Locate the cell with the specified text and output its (x, y) center coordinate. 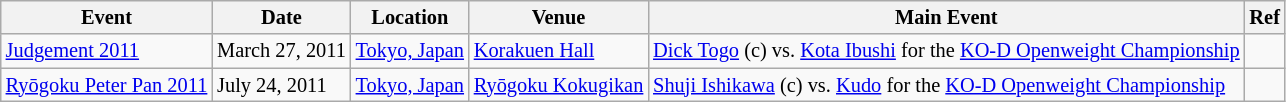
Location (410, 17)
Ref (1265, 17)
Venue (558, 17)
Dick Togo (c) vs. Kota Ibushi for the KO-D Openweight Championship (946, 51)
Ryōgoku Kokugikan (558, 85)
Date (282, 17)
July 24, 2011 (282, 85)
Korakuen Hall (558, 51)
March 27, 2011 (282, 51)
Ryōgoku Peter Pan 2011 (106, 85)
Shuji Ishikawa (c) vs. Kudo for the KO-D Openweight Championship (946, 85)
Main Event (946, 17)
Event (106, 17)
Judgement 2011 (106, 51)
